Provide the (X, Y) coordinate of the cell's center where the given text is located.  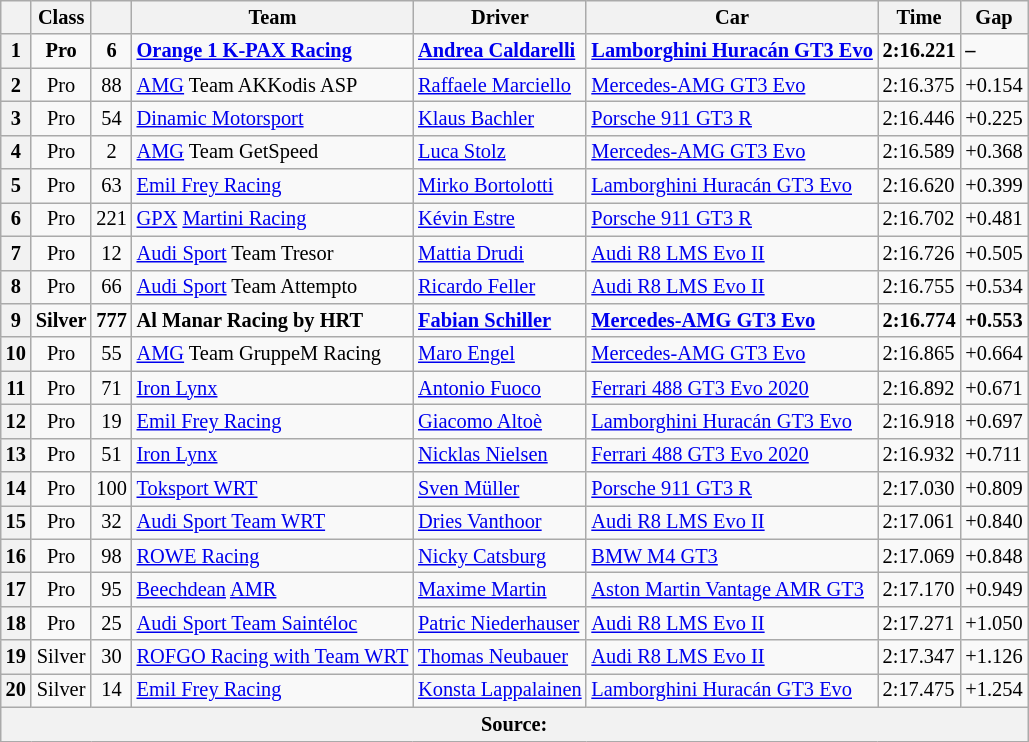
Team (273, 17)
Maxime Martin (500, 589)
Toksport WRT (273, 489)
51 (111, 455)
+0.481 (994, 219)
Patric Niederhauser (500, 623)
+1.254 (994, 690)
2:16.755 (920, 287)
Audi Sport Team Attempto (273, 287)
Dinamic Motorsport (273, 118)
2:17.271 (920, 623)
71 (111, 388)
2:16.932 (920, 455)
2:17.347 (920, 657)
Thomas Neubauer (500, 657)
2:16.221 (920, 51)
+0.711 (994, 455)
4 (16, 152)
Time (920, 17)
Nicklas Nielsen (500, 455)
Raffaele Marciello (500, 85)
ROFGO Racing with Team WRT (273, 657)
+0.840 (994, 522)
+0.505 (994, 253)
2:16.375 (920, 85)
+0.671 (994, 388)
Giacomo Altoè (500, 421)
Al Manar Racing by HRT (273, 320)
16 (16, 556)
Dries Vanthoor (500, 522)
Car (732, 17)
66 (111, 287)
221 (111, 219)
7 (16, 253)
Gap (994, 17)
100 (111, 489)
+0.664 (994, 354)
GPX Martini Racing (273, 219)
Aston Martin Vantage AMR GT3 (732, 589)
95 (111, 589)
2:16.726 (920, 253)
8 (16, 287)
– (994, 51)
2:16.589 (920, 152)
32 (111, 522)
Klaus Bachler (500, 118)
+0.553 (994, 320)
Fabian Schiller (500, 320)
11 (16, 388)
+1.126 (994, 657)
+0.809 (994, 489)
+0.154 (994, 85)
+0.949 (994, 589)
2:16.918 (920, 421)
17 (16, 589)
Orange 1 K-PAX Racing (273, 51)
25 (111, 623)
+0.225 (994, 118)
2:16.892 (920, 388)
Kévin Estre (500, 219)
2:16.446 (920, 118)
Sven Müller (500, 489)
Source: (514, 724)
Audi Sport Team Saintéloc (273, 623)
30 (111, 657)
88 (111, 85)
BMW M4 GT3 (732, 556)
+0.368 (994, 152)
Beechdean AMR (273, 589)
2:17.475 (920, 690)
Antonio Fuoco (500, 388)
AMG Team AKKodis ASP (273, 85)
Konsta Lappalainen (500, 690)
Audi Sport Team Tresor (273, 253)
Nicky Catsburg (500, 556)
Andrea Caldarelli (500, 51)
Maro Engel (500, 354)
63 (111, 186)
AMG Team GetSpeed (273, 152)
2:16.620 (920, 186)
2:17.061 (920, 522)
+0.399 (994, 186)
2:17.170 (920, 589)
Mattia Drudi (500, 253)
2:16.865 (920, 354)
15 (16, 522)
55 (111, 354)
Luca Stolz (500, 152)
9 (16, 320)
777 (111, 320)
+0.848 (994, 556)
1 (16, 51)
5 (16, 186)
20 (16, 690)
Mirko Bortolotti (500, 186)
Class (62, 17)
10 (16, 354)
13 (16, 455)
+1.050 (994, 623)
54 (111, 118)
Audi Sport Team WRT (273, 522)
+0.697 (994, 421)
2:16.702 (920, 219)
98 (111, 556)
AMG Team GruppeM Racing (273, 354)
3 (16, 118)
+0.534 (994, 287)
2:17.069 (920, 556)
Ricardo Feller (500, 287)
2:17.030 (920, 489)
Driver (500, 17)
2:16.774 (920, 320)
ROWE Racing (273, 556)
18 (16, 623)
